Identify which cell holds the provided text, then report its (X, Y) central coordinate. 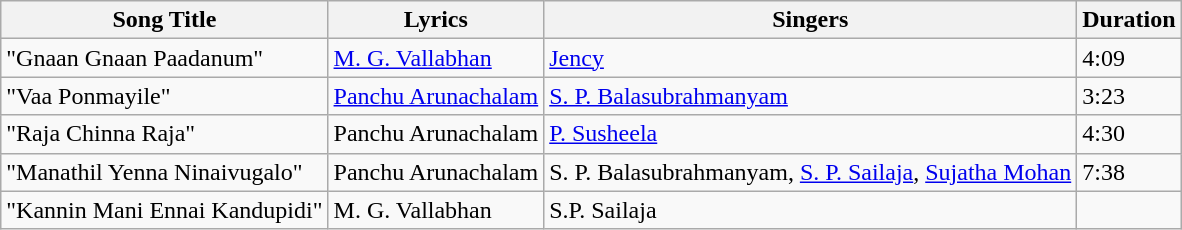
P. Susheela (810, 134)
"Kannin Mani Ennai Kandupidi" (164, 210)
"Raja Chinna Raja" (164, 134)
"Vaa Ponmayile" (164, 96)
Jency (810, 58)
Song Title (164, 20)
Lyrics (436, 20)
Duration (1129, 20)
7:38 (1129, 172)
4:30 (1129, 134)
"Manathil Yenna Ninaivugalo" (164, 172)
"Gnaan Gnaan Paadanum" (164, 58)
S. P. Balasubrahmanyam, S. P. Sailaja, Sujatha Mohan (810, 172)
Singers (810, 20)
S. P. Balasubrahmanyam (810, 96)
4:09 (1129, 58)
3:23 (1129, 96)
S.P. Sailaja (810, 210)
